Return the (x, y) coordinate for the center point of the cell that contains the specified text.  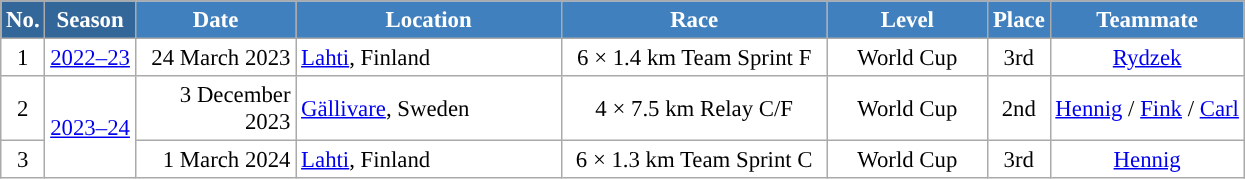
2nd (1019, 108)
2023–24 (90, 127)
6 × 1.3 km Team Sprint C (694, 160)
No. (23, 20)
2022–23 (90, 58)
24 March 2023 (216, 58)
Level (908, 20)
Place (1019, 20)
Gällivare, Sweden (429, 108)
Date (216, 20)
3 (23, 160)
2 (23, 108)
Teammate (1147, 20)
Hennig / Fink / Carl (1147, 108)
Season (90, 20)
Location (429, 20)
Race (694, 20)
6 × 1.4 km Team Sprint F (694, 58)
4 × 7.5 km Relay C/F (694, 108)
1 March 2024 (216, 160)
3 December 2023 (216, 108)
Hennig (1147, 160)
Rydzek (1147, 58)
1 (23, 58)
